Capture the cell that displays the provided text and extract its [x, y] central coordinate. 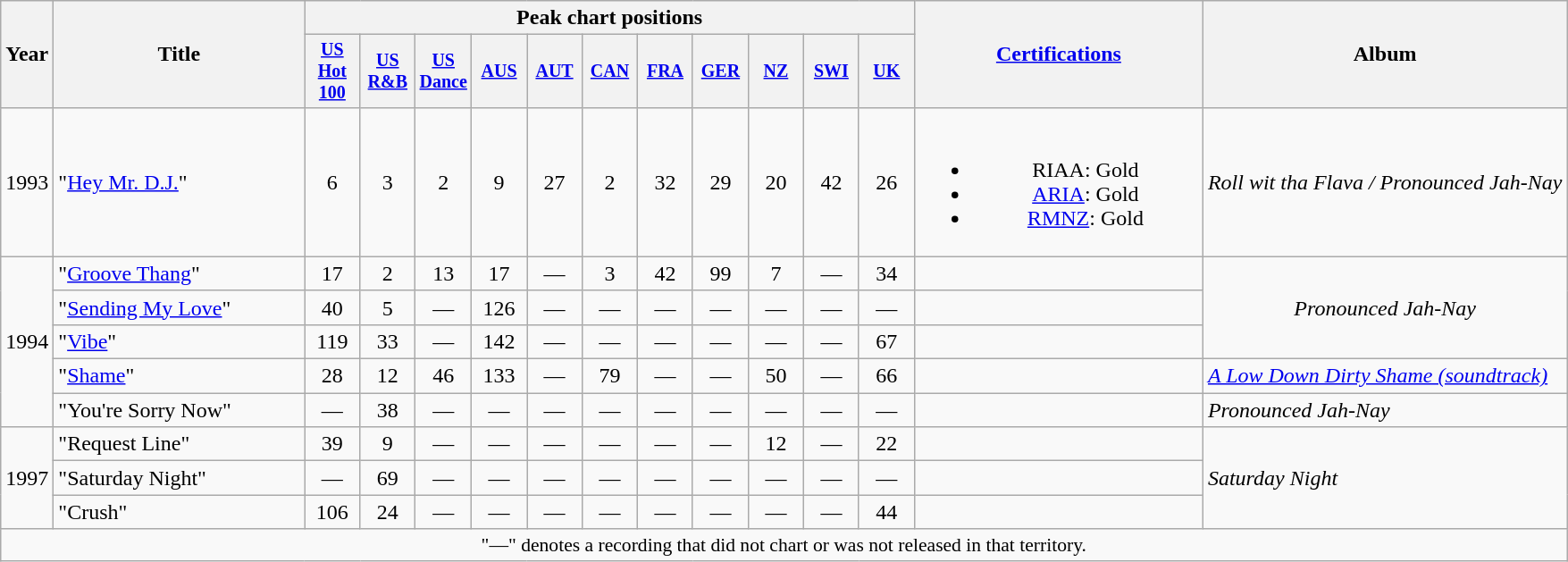
32 [666, 182]
28 [332, 376]
133 [499, 376]
27 [555, 182]
AUS [499, 71]
A Low Down Dirty Shame (soundtrack) [1385, 376]
"Shame" [179, 376]
"Groove Thang" [179, 273]
Certifications [1058, 55]
6 [332, 182]
69 [388, 478]
"Crush" [179, 512]
UK [886, 71]
1993 [27, 182]
13 [443, 273]
22 [886, 444]
46 [443, 376]
"Sending My Love" [179, 307]
106 [332, 512]
40 [332, 307]
Title [179, 55]
NZ [776, 71]
99 [720, 273]
Album [1385, 55]
GER [720, 71]
"Request Line" [179, 444]
"—" denotes a recording that did not chart or was not released in that territory. [784, 545]
44 [886, 512]
34 [886, 273]
20 [776, 182]
"You're Sorry Now" [179, 410]
"Hey Mr. D.J." [179, 182]
Saturday Night [1385, 478]
67 [886, 341]
142 [499, 341]
66 [886, 376]
1997 [27, 478]
Roll wit tha Flava / Pronounced Jah-Nay [1385, 182]
RIAA: GoldARIA: GoldRMNZ: Gold [1058, 182]
5 [388, 307]
38 [388, 410]
Year [27, 55]
33 [388, 341]
AUT [555, 71]
USDance [443, 71]
USR&B [388, 71]
"Saturday Night" [179, 478]
CAN [610, 71]
SWI [831, 71]
79 [610, 376]
US Hot 100 [332, 71]
FRA [666, 71]
Peak chart positions [609, 18]
39 [332, 444]
7 [776, 273]
26 [886, 182]
119 [332, 341]
50 [776, 376]
126 [499, 307]
1994 [27, 341]
"Vibe" [179, 341]
29 [720, 182]
24 [388, 512]
